Provide the [X, Y] coordinate of the cell's center where the given text is located.  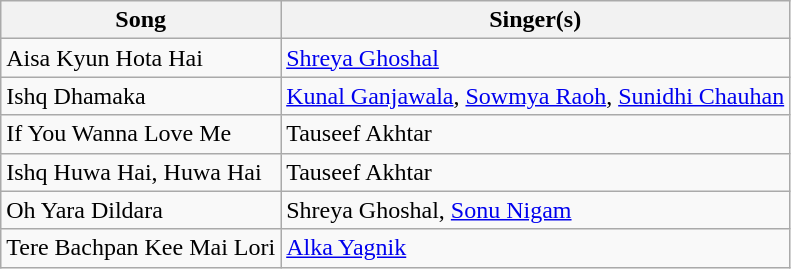
Tere Bachpan Kee Mai Lori [141, 248]
Song [141, 20]
Kunal Ganjawala, Sowmya Raoh, Sunidhi Chauhan [536, 96]
Oh Yara Dildara [141, 210]
Ishq Huwa Hai, Huwa Hai [141, 172]
Singer(s) [536, 20]
Alka Yagnik [536, 248]
Aisa Kyun Hota Hai [141, 58]
Shreya Ghoshal [536, 58]
If You Wanna Love Me [141, 134]
Ishq Dhamaka [141, 96]
Shreya Ghoshal, Sonu Nigam [536, 210]
